Provide the [X, Y] coordinate of the cell's center where the given text is located.  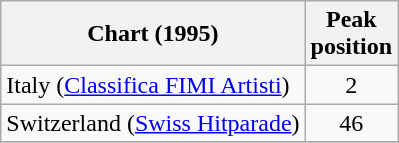
2 [351, 85]
Italy (Classifica FIMI Artisti) [153, 85]
Switzerland (Swiss Hitparade) [153, 123]
Peakposition [351, 34]
46 [351, 123]
Chart (1995) [153, 34]
